From the cell containing the given text, extract its center point as (X, Y) coordinate. 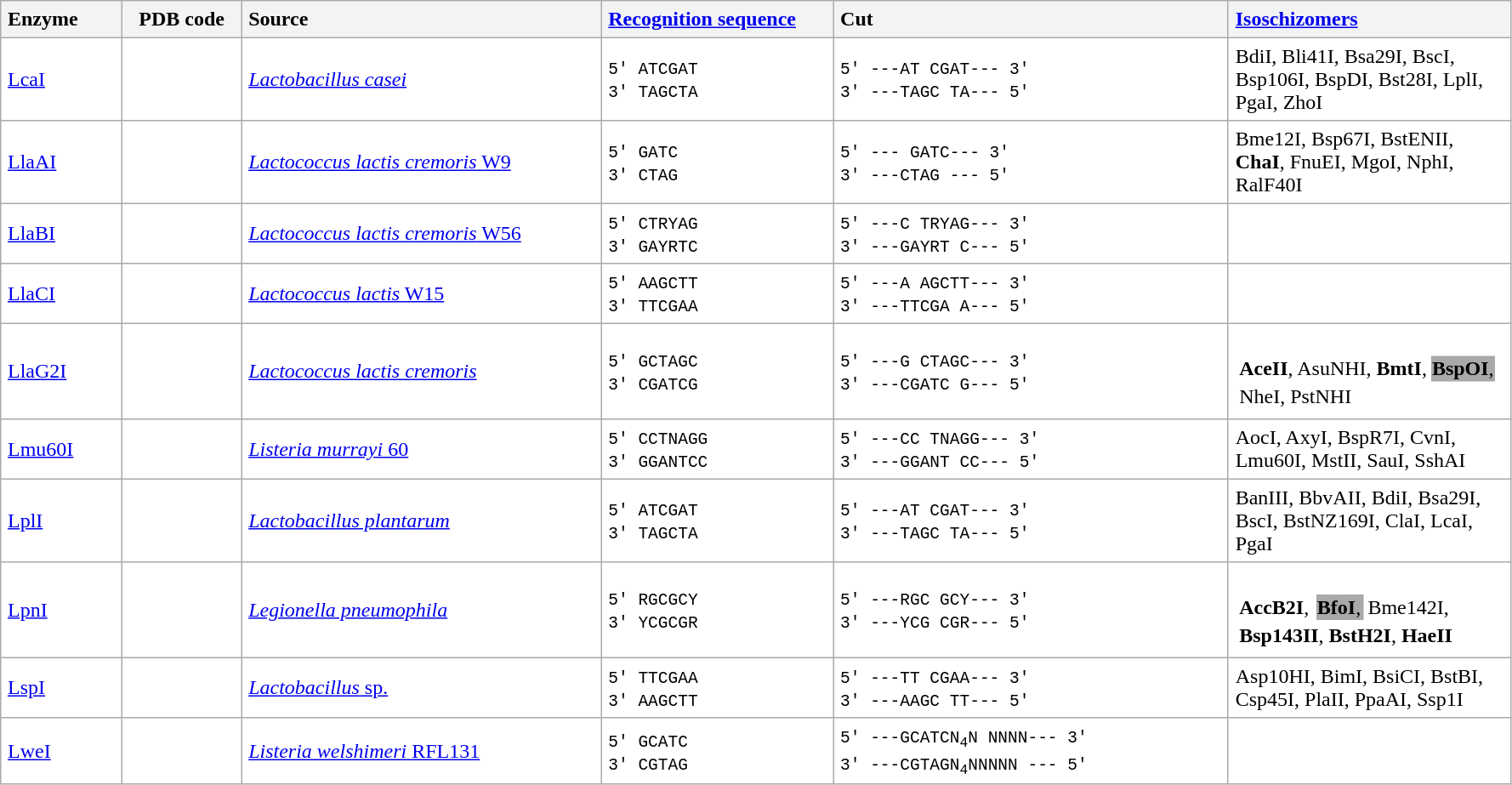
BdiI, Bli41I, Bsa29I, BscI, Bsp106I, BspDI, Bst28I, LplI, PgaI, ZhoI (1369, 79)
AceII, AsuNHI, BmtI, BspOI, NheI, PstNHI (1369, 371)
5' RGCGCY 3' YCGCGR (718, 610)
Lactobacillus casei (422, 79)
Lactococcus lactis cremoris W56 (422, 233)
Lactococcus lactis cremoris W9 (422, 162)
5' GCTAGC 3' CGATCG (718, 371)
Lactococcus lactis cremoris (422, 371)
Recognition sequence (718, 20)
5' AAGCTT 3' TTCGAA (718, 293)
LcaI (61, 79)
5' ---TT CGAA--- 3' 3' ---AAGC TT--- 5' (1031, 687)
Isoschizomers (1369, 20)
Lactococcus lactis W15 (422, 293)
Listeria welshimeri RFL131 (422, 751)
LweI (61, 751)
LspI (61, 687)
LlaG2I (61, 371)
5' CTRYAG 3' GAYRTC (718, 233)
Enzyme (61, 20)
NheI, PstNHI (1367, 397)
Bme142I, (1410, 607)
5' ---GCATCN4N NNNN--- 3' 3' ---CGTAGN4NNNNN --- 5' (1031, 751)
AccB2I, (1276, 607)
Source (422, 20)
5' ---RGC GCY--- 3' 3' ---YCG CGR--- 5' (1031, 610)
PDB code (182, 20)
LplI (61, 520)
Legionella pneumophila (422, 610)
AocI, AxyI, BspR7I, CvnI, Lmu60I, MstII, SauI, SshAI (1369, 449)
5' --- GATC--- 3' 3' ---CTAG --- 5' (1031, 162)
BfoI, (1340, 607)
LpnI (61, 610)
Cut (1031, 20)
Lactobacillus plantarum (422, 520)
Lmu60I (61, 449)
Lactobacillus sp. (422, 687)
AccB2I, BfoI, Bme142I, Bsp143II, BstH2I, HaeII (1369, 610)
BspOI, (1463, 368)
5' ---G CTAGC--- 3' 3' ---CGATC G--- 5' (1031, 371)
5' GATC 3' CTAG (718, 162)
LlaBI (61, 233)
LlaAI (61, 162)
LlaCI (61, 293)
5' GCATC 3' CGTAG (718, 751)
BanIII, BbvAII, BdiI, Bsa29I, BscI, BstNZ169I, ClaI, LcaI, PgaI (1369, 520)
5' ---CC TNAGG--- 3' 3' ---GGANT CC--- 5' (1031, 449)
5' ---C TRYAG--- 3' 3' ---GAYRT C--- 5' (1031, 233)
Bsp143II, BstH2I, HaeII (1346, 635)
5' TTCGAA 3' AAGCTT (718, 687)
Bme12I, Bsp67I, BstENII, ChaI, FnuEI, MgoI, NphI, RalF40I (1369, 162)
Listeria murrayi 60 (422, 449)
5' CCTNAGG 3' GGANTCC (718, 449)
AceII, AsuNHI, BmtI, (1333, 368)
Asp10HI, BimI, BsiCI, BstBI, Csp45I, PlaII, PpaAI, Ssp1I (1369, 687)
5' ---A AGCTT--- 3' 3' ---TTCGA A--- 5' (1031, 293)
